From the cell containing the given text, extract its center point as (x, y) coordinate. 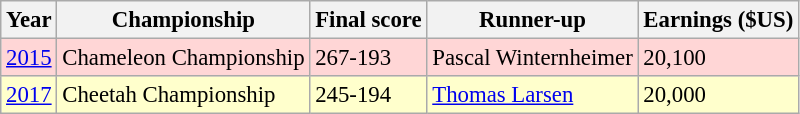
2015 (29, 58)
Chameleon Championship (184, 58)
Earnings ($US) (718, 20)
267-193 (368, 58)
Thomas Larsen (532, 95)
Runner-up (532, 20)
Final score (368, 20)
Pascal Winternheimer (532, 58)
245-194 (368, 95)
20,100 (718, 58)
Cheetah Championship (184, 95)
Year (29, 20)
Championship (184, 20)
2017 (29, 95)
20,000 (718, 95)
